Search for the cell housing the specified text and yield its [X, Y] center coordinate. 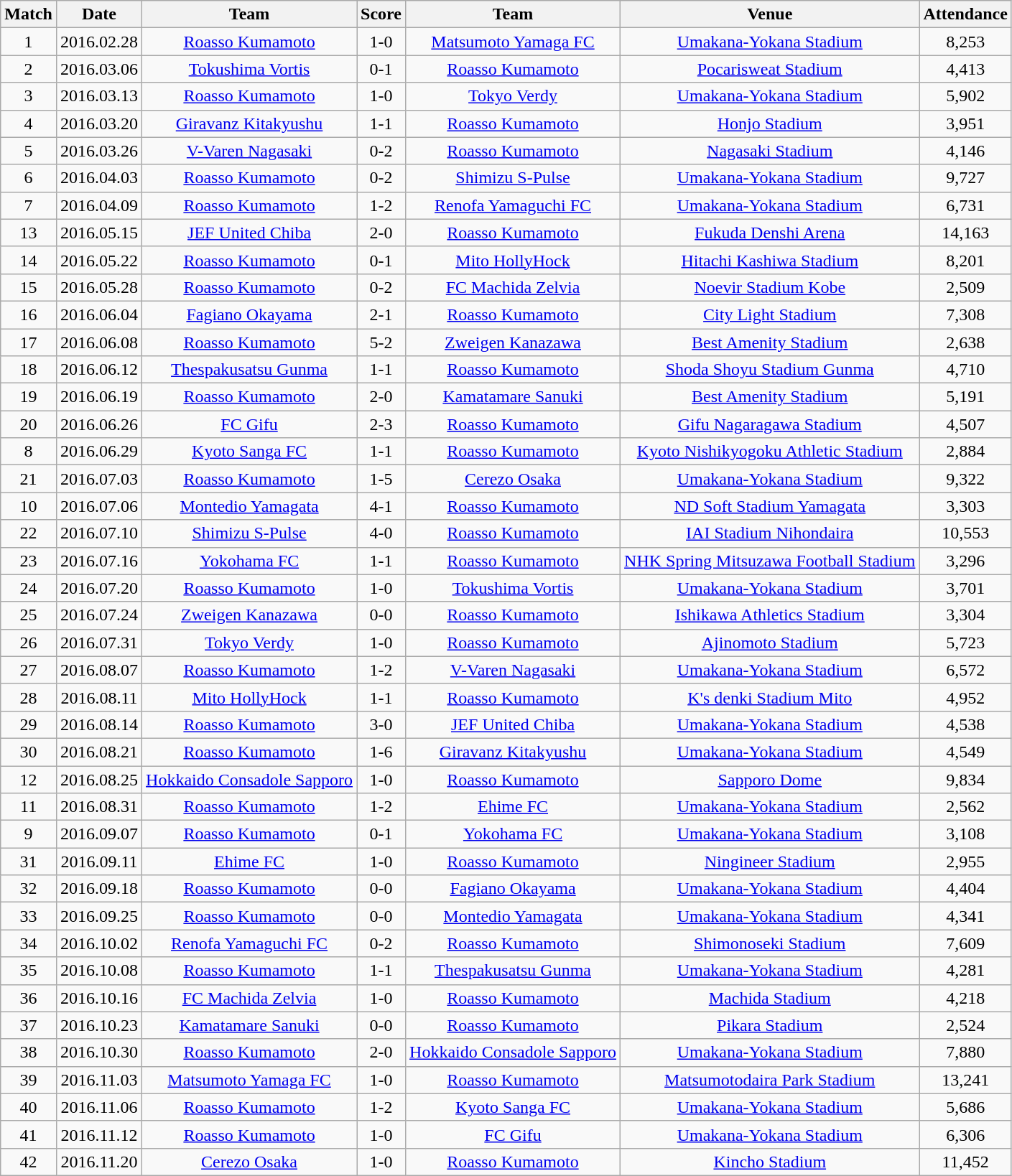
2016.07.06 [99, 506]
6,306 [965, 1134]
10 [29, 506]
Attendance [965, 14]
7 [29, 205]
2016.04.09 [99, 205]
21 [29, 479]
26 [29, 643]
2-1 [381, 314]
13,241 [965, 1080]
2016.09.07 [99, 834]
2016.08.07 [99, 670]
Kyoto Nishikyogoku Athletic Stadium [770, 452]
9 [29, 834]
1-5 [381, 479]
2016.10.23 [99, 1025]
1-6 [381, 752]
7,308 [965, 314]
40 [29, 1107]
5,723 [965, 643]
3,296 [965, 561]
2016.06.26 [99, 424]
9,834 [965, 779]
34 [29, 943]
5,902 [965, 96]
2016.05.28 [99, 287]
6,572 [965, 670]
5-2 [381, 342]
2016.04.03 [99, 178]
2016.07.20 [99, 588]
4-0 [381, 533]
2016.09.11 [99, 862]
3,303 [965, 506]
4,146 [965, 151]
32 [29, 889]
2016.11.12 [99, 1134]
2016.03.06 [99, 69]
2016.09.18 [99, 889]
9,322 [965, 479]
Sapporo Dome [770, 779]
2-3 [381, 424]
2,638 [965, 342]
3,701 [965, 588]
2016.03.20 [99, 123]
2,884 [965, 452]
39 [29, 1080]
ND Soft Stadium Yamagata [770, 506]
4,404 [965, 889]
1 [29, 42]
3,951 [965, 123]
2016.06.04 [99, 314]
4,413 [965, 69]
4,218 [965, 998]
Venue [770, 14]
2016.11.20 [99, 1162]
7,609 [965, 943]
41 [29, 1134]
4,549 [965, 752]
5,191 [965, 397]
14,163 [965, 233]
Machida Stadium [770, 998]
2016.07.10 [99, 533]
6,731 [965, 205]
10,553 [965, 533]
2016.07.24 [99, 615]
2016.02.28 [99, 42]
28 [29, 697]
7,880 [965, 1053]
Ningineer Stadium [770, 862]
2016.06.12 [99, 370]
2016.10.16 [99, 998]
2016.08.31 [99, 807]
2016.09.25 [99, 916]
13 [29, 233]
30 [29, 752]
38 [29, 1053]
2,562 [965, 807]
Noevir Stadium Kobe [770, 287]
8,201 [965, 260]
4,507 [965, 424]
3,304 [965, 615]
8,253 [965, 42]
IAI Stadium Nihondaira [770, 533]
16 [29, 314]
City Light Stadium [770, 314]
23 [29, 561]
2016.06.08 [99, 342]
Fukuda Denshi Arena [770, 233]
6 [29, 178]
2016.08.14 [99, 724]
11,452 [965, 1162]
20 [29, 424]
2016.03.13 [99, 96]
4,341 [965, 916]
11 [29, 807]
18 [29, 370]
2016.06.19 [99, 397]
2016.07.03 [99, 479]
2016.10.08 [99, 971]
36 [29, 998]
27 [29, 670]
Gifu Nagaragawa Stadium [770, 424]
3-0 [381, 724]
Score [381, 14]
Ishikawa Athletics Stadium [770, 615]
22 [29, 533]
2016.10.30 [99, 1053]
2016.07.31 [99, 643]
3,108 [965, 834]
3 [29, 96]
35 [29, 971]
2016.08.21 [99, 752]
Pikara Stadium [770, 1025]
2016.10.02 [99, 943]
24 [29, 588]
5,686 [965, 1107]
2016.05.15 [99, 233]
2016.08.11 [99, 697]
2,955 [965, 862]
19 [29, 397]
2016.06.29 [99, 452]
4,538 [965, 724]
Ajinomoto Stadium [770, 643]
12 [29, 779]
2016.11.06 [99, 1107]
8 [29, 452]
37 [29, 1025]
25 [29, 615]
4,710 [965, 370]
15 [29, 287]
2016.03.26 [99, 151]
Nagasaki Stadium [770, 151]
9,727 [965, 178]
4,281 [965, 971]
Date [99, 14]
2016.11.03 [99, 1080]
4-1 [381, 506]
14 [29, 260]
2 [29, 69]
42 [29, 1162]
Shoda Shoyu Stadium Gunma [770, 370]
Kincho Stadium [770, 1162]
2016.08.25 [99, 779]
2016.07.16 [99, 561]
4,952 [965, 697]
2,509 [965, 287]
33 [29, 916]
4 [29, 123]
Match [29, 14]
Hitachi Kashiwa Stadium [770, 260]
Shimonoseki Stadium [770, 943]
2,524 [965, 1025]
2016.05.22 [99, 260]
K's denki Stadium Mito [770, 697]
NHK Spring Mitsuzawa Football Stadium [770, 561]
31 [29, 862]
5 [29, 151]
Matsumotodaira Park Stadium [770, 1080]
Pocarisweat Stadium [770, 69]
17 [29, 342]
29 [29, 724]
Honjo Stadium [770, 123]
